Detect which cell encompasses the target text, then output its (X, Y) center coordinate. 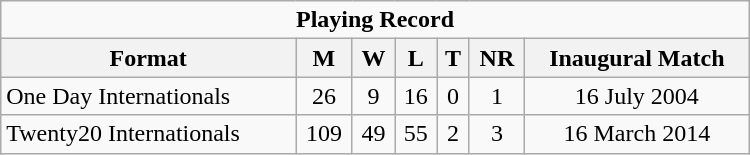
3 (496, 134)
Inaugural Match (636, 58)
L (416, 58)
W (373, 58)
T (454, 58)
16 July 2004 (636, 96)
16 March 2014 (636, 134)
0 (454, 96)
Playing Record (375, 20)
26 (324, 96)
1 (496, 96)
16 (416, 96)
55 (416, 134)
Twenty20 Internationals (148, 134)
49 (373, 134)
Format (148, 58)
One Day Internationals (148, 96)
NR (496, 58)
2 (454, 134)
M (324, 58)
9 (373, 96)
109 (324, 134)
